Find where the given text appears and provide that cell's center as (X, Y) coordinate. 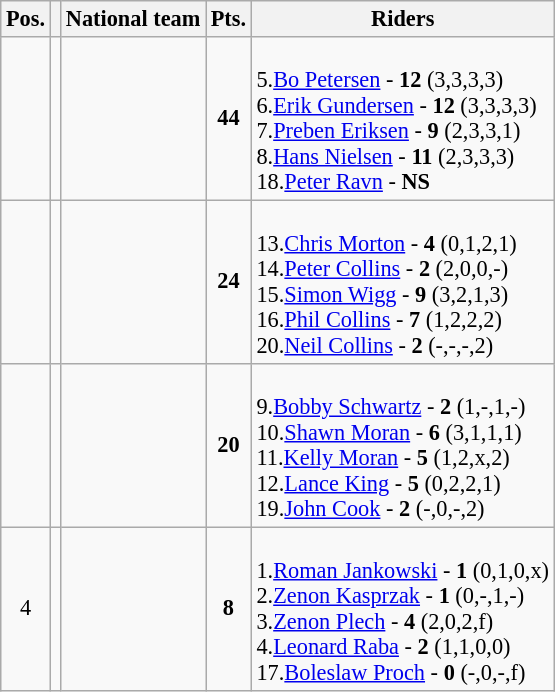
24 (229, 282)
Pts. (229, 19)
Riders (402, 19)
8 (229, 608)
National team (134, 19)
44 (229, 118)
13.Chris Morton - 4 (0,1,2,1) 14.Peter Collins - 2 (2,0,0,-) 15.Simon Wigg - 9 (3,2,1,3) 16.Phil Collins - 7 (1,2,2,2) 20.Neil Collins - 2 (-,-,-,2) (402, 282)
5.Bo Petersen - 12 (3,3,3,3) 6.Erik Gundersen - 12 (3,3,3,3) 7.Preben Eriksen - 9 (2,3,3,1) 8.Hans Nielsen - 11 (2,3,3,3) 18.Peter Ravn - NS (402, 118)
20 (229, 444)
9.Bobby Schwartz - 2 (1,-,1,-) 10.Shawn Moran - 6 (3,1,1,1) 11.Kelly Moran - 5 (1,2,x,2) 12.Lance King - 5 (0,2,2,1) 19.John Cook - 2 (-,0,-,2) (402, 444)
Pos. (26, 19)
4 (26, 608)
